From the cell containing the given text, extract its center point as [x, y] coordinate. 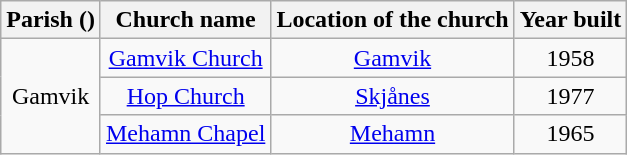
Gamvik Church [185, 58]
Year built [570, 20]
Church name [185, 20]
1958 [570, 58]
1965 [570, 134]
Hop Church [185, 96]
Skjånes [392, 96]
Location of the church [392, 20]
Parish () [51, 20]
Mehamn [392, 134]
1977 [570, 96]
Mehamn Chapel [185, 134]
